Provide the (x, y) coordinate of the cell's center where the given text is located.  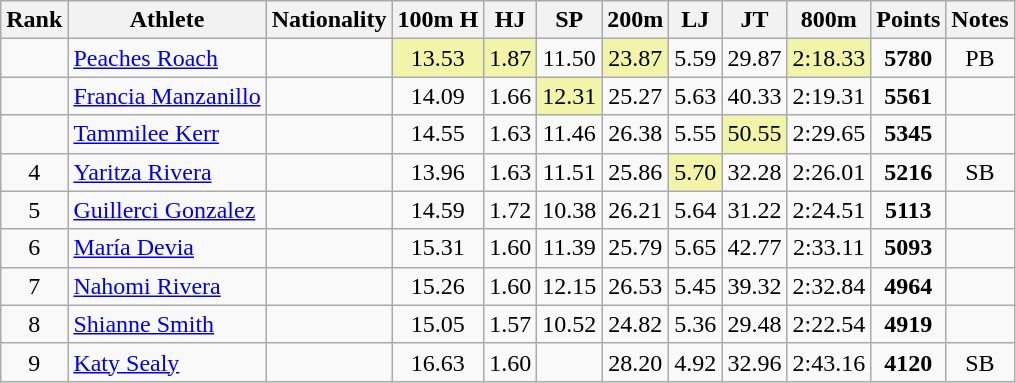
26.21 (636, 210)
1.72 (510, 210)
25.86 (636, 172)
Katy Sealy (167, 362)
2:29.65 (829, 134)
Rank (34, 20)
11.50 (570, 58)
16.63 (438, 362)
14.55 (438, 134)
4964 (908, 286)
10.52 (570, 324)
5780 (908, 58)
9 (34, 362)
15.05 (438, 324)
Guillerci Gonzalez (167, 210)
SP (570, 20)
2:32.84 (829, 286)
28.20 (636, 362)
32.96 (754, 362)
2:24.51 (829, 210)
800m (829, 20)
2:33.11 (829, 248)
Points (908, 20)
HJ (510, 20)
32.28 (754, 172)
100m H (438, 20)
1.66 (510, 96)
29.48 (754, 324)
6 (34, 248)
11.46 (570, 134)
Shianne Smith (167, 324)
42.77 (754, 248)
13.96 (438, 172)
11.39 (570, 248)
María Devia (167, 248)
4919 (908, 324)
14.09 (438, 96)
5.36 (696, 324)
1.87 (510, 58)
5561 (908, 96)
13.53 (438, 58)
Nahomi Rivera (167, 286)
PB (980, 58)
2:18.33 (829, 58)
25.27 (636, 96)
2:22.54 (829, 324)
10.38 (570, 210)
26.38 (636, 134)
Nationality (329, 20)
Peaches Roach (167, 58)
Notes (980, 20)
5.65 (696, 248)
200m (636, 20)
2:43.16 (829, 362)
15.26 (438, 286)
39.32 (754, 286)
Yaritza Rivera (167, 172)
40.33 (754, 96)
5216 (908, 172)
LJ (696, 20)
15.31 (438, 248)
Tammilee Kerr (167, 134)
4120 (908, 362)
5.55 (696, 134)
5.64 (696, 210)
4.92 (696, 362)
7 (34, 286)
26.53 (636, 286)
5.63 (696, 96)
5345 (908, 134)
1.57 (510, 324)
5.70 (696, 172)
5 (34, 210)
12.15 (570, 286)
11.51 (570, 172)
12.31 (570, 96)
14.59 (438, 210)
5.59 (696, 58)
25.79 (636, 248)
5093 (908, 248)
Athlete (167, 20)
24.82 (636, 324)
5.45 (696, 286)
Francia Manzanillo (167, 96)
2:26.01 (829, 172)
JT (754, 20)
2:19.31 (829, 96)
29.87 (754, 58)
5113 (908, 210)
50.55 (754, 134)
23.87 (636, 58)
31.22 (754, 210)
4 (34, 172)
8 (34, 324)
